Return the (X, Y) coordinate for the center point of the cell that contains the specified text.  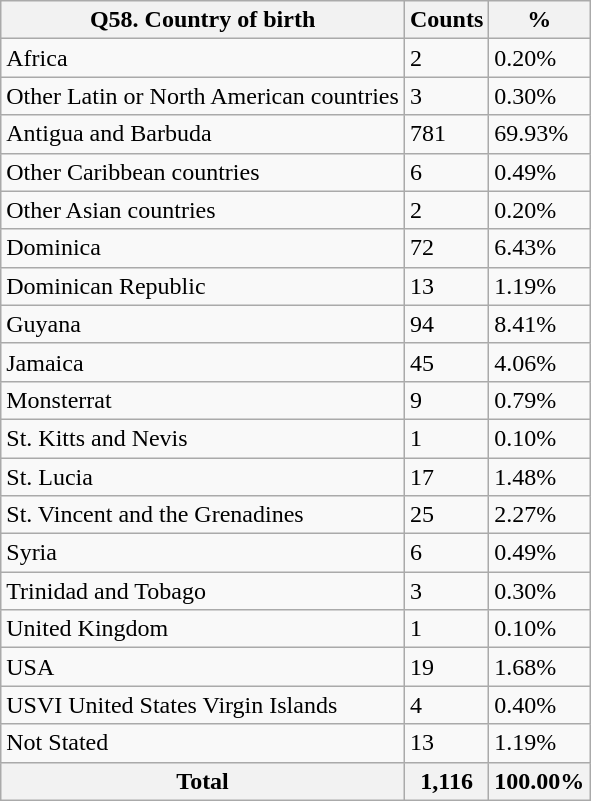
100.00% (540, 781)
0.40% (540, 705)
9 (446, 400)
Syria (203, 553)
2.27% (540, 515)
17 (446, 477)
USA (203, 667)
1,116 (446, 781)
8.41% (540, 324)
United Kingdom (203, 629)
4 (446, 705)
Not Stated (203, 743)
72 (446, 248)
19 (446, 667)
45 (446, 362)
Other Caribbean countries (203, 172)
Trinidad and Tobago (203, 591)
94 (446, 324)
Antigua and Barbuda (203, 134)
Africa (203, 58)
St. Vincent and the Grenadines (203, 515)
1.68% (540, 667)
Other Latin or North American countries (203, 96)
25 (446, 515)
Jamaica (203, 362)
Counts (446, 20)
6.43% (540, 248)
4.06% (540, 362)
Guyana (203, 324)
Q58. Country of birth (203, 20)
Monsterrat (203, 400)
St. Kitts and Nevis (203, 438)
1.48% (540, 477)
% (540, 20)
Dominica (203, 248)
0.79% (540, 400)
69.93% (540, 134)
USVI United States Virgin Islands (203, 705)
St. Lucia (203, 477)
Total (203, 781)
781 (446, 134)
Other Asian countries (203, 210)
Dominican Republic (203, 286)
